Find where the given text appears and provide that cell's center as [X, Y] coordinate. 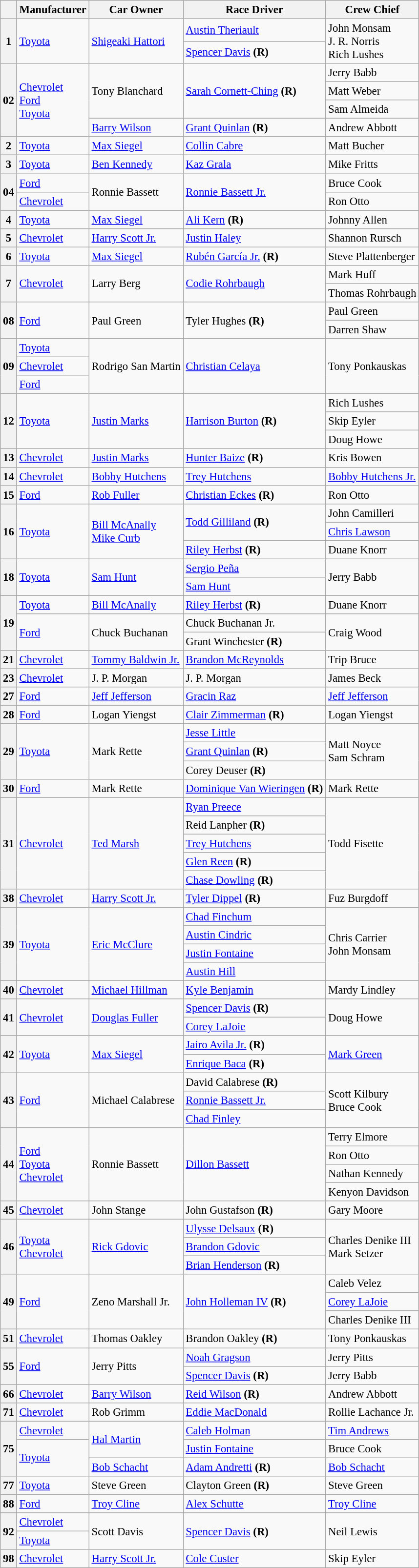
Larry Berg [136, 284]
18 [9, 577]
Glen Reen (R) [254, 862]
Rob Fuller [136, 495]
02 [9, 100]
Brandon McReynolds [254, 660]
Tim Andrews [372, 1430]
44 [9, 1164]
Sam Almeida [372, 109]
46 [9, 1247]
43 [9, 1100]
2 [9, 146]
Harrison Burton (R) [254, 422]
Matt Noyce Sam Schram [372, 752]
Cole Custer [254, 1559]
Terry Elmore [372, 1137]
Reid Wilson (R) [254, 1394]
Gary Moore [372, 1210]
Austin Cindric [254, 935]
Race Driver [254, 10]
Douglas Fuller [136, 1017]
Mark Huff [372, 275]
Charles Denike III Mark Setzer [372, 1247]
12 [9, 422]
Mark Green [372, 1054]
John Stange [136, 1210]
Adam Andretti (R) [254, 1467]
Dominique Van Wieringen (R) [254, 788]
Ted Marsh [136, 843]
1 [9, 41]
Jesse Little [254, 733]
Thomas Rohrbaugh [372, 293]
Toyota Chevrolet [53, 1247]
14 [9, 476]
Charles Denike III [372, 1320]
John Monsam J. R. Norris Rich Lushes [372, 41]
Bill McAnally Mike Curb [136, 531]
Matt Weber [372, 91]
Rodrigo San Martin [136, 366]
Ryan Preece [254, 807]
Trip Bruce [372, 660]
13 [9, 458]
Manufacturer [53, 10]
Tyler Dippel (R) [254, 898]
40 [9, 990]
29 [9, 752]
Kenyon Davidson [372, 1192]
7 [9, 284]
Dillon Bassett [254, 1164]
39 [9, 944]
Rick Gdovic [136, 1247]
John Holleman IV (R) [254, 1302]
66 [9, 1394]
Grant Winchester (R) [254, 642]
Rollie Lachance Jr. [372, 1412]
51 [9, 1339]
Clair Zimmerman (R) [254, 715]
Alex Schutte [254, 1504]
Noah Gragson [254, 1357]
31 [9, 843]
Chris Lawson [372, 531]
Sarah Cornett-Ching (R) [254, 91]
71 [9, 1412]
Kyle Benjamin [254, 990]
John Camilleri [372, 513]
45 [9, 1210]
21 [9, 660]
04 [9, 192]
Sergio Peña [254, 568]
Tommy Baldwin Jr. [136, 660]
Clayton Green (R) [254, 1486]
Tyler Hughes (R) [254, 320]
3 [9, 164]
James Beck [372, 678]
Jairo Avila Jr. (R) [254, 1045]
Bobby Hutchens Jr. [372, 476]
30 [9, 788]
Enrique Baca (R) [254, 1063]
77 [9, 1486]
Ali Kern (R) [254, 220]
88 [9, 1504]
Caleb Holman [254, 1430]
David Calabrese (R) [254, 1082]
Hal Martin [136, 1440]
Brian Henderson (R) [254, 1265]
John Gustafson (R) [254, 1210]
55 [9, 1366]
23 [9, 678]
Johnny Allen [372, 220]
Eric McClure [136, 944]
Reid Lanpher (R) [254, 825]
Chase Dowling (R) [254, 880]
Bill McAnally [136, 605]
Ulysse Delsaux (R) [254, 1229]
Thomas Oakley [136, 1339]
Shannon Rursch [372, 238]
Michael Hillman [136, 990]
92 [9, 1531]
Bobby Hutchens [136, 476]
75 [9, 1448]
Gracin Raz [254, 696]
Kaz Grala [254, 164]
98 [9, 1559]
15 [9, 495]
27 [9, 696]
Chad Finley [254, 1119]
16 [9, 531]
Shigeaki Hattori [136, 41]
Matt Bucher [372, 146]
Collin Cabre [254, 146]
Craig Wood [372, 632]
Codie Rohrbaugh [254, 284]
Scott Kilbury Bruce Cook [372, 1100]
41 [9, 1017]
4 [9, 220]
Hunter Baize (R) [254, 458]
Christian Celaya [254, 366]
Austin Hill [254, 972]
Kris Bowen [372, 458]
Zeno Marshall Jr. [136, 1302]
Steve Plattenberger [372, 256]
49 [9, 1302]
Caleb Velez [372, 1283]
Darren Shaw [372, 329]
Chevrolet Ford Toyota [53, 100]
Todd Gilliland (R) [254, 522]
Car Owner [136, 10]
Corey Deuser (R) [254, 770]
Neil Lewis [372, 1531]
19 [9, 623]
Chad Finchum [254, 916]
Ben Kennedy [136, 164]
Justin Haley [254, 238]
Chris Carrier John Monsam [372, 944]
28 [9, 715]
08 [9, 320]
38 [9, 898]
Todd Fisette [372, 843]
Rubén García Jr. (R) [254, 256]
Tony Blanchard [136, 91]
Rich Lushes [372, 403]
Michael Calabrese [136, 1100]
Ford Toyota Chevrolet [53, 1164]
Brandon Gdovic [254, 1247]
Scott Davis [136, 1531]
Brandon Oakley (R) [254, 1339]
5 [9, 238]
09 [9, 366]
Christian Eckes (R) [254, 495]
6 [9, 256]
Chuck Buchanan Jr. [254, 623]
Chuck Buchanan [136, 632]
Rob Grimm [136, 1412]
Eddie MacDonald [254, 1412]
Crew Chief [372, 10]
42 [9, 1054]
Mardy Lindley [372, 990]
Nathan Kennedy [372, 1174]
Mike Fritts [372, 164]
Austin Theriault [254, 30]
Fuz Burgdoff [372, 898]
